Provide the (X, Y) coordinate of the cell's center where the given text is located.  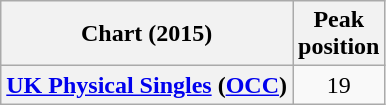
Peakposition (338, 34)
Chart (2015) (147, 34)
UK Physical Singles (OCC) (147, 85)
19 (338, 85)
